Identify which cell holds the provided text, then report its (x, y) central coordinate. 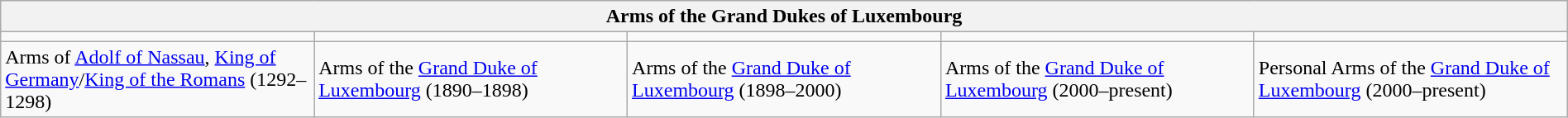
Arms of the Grand Duke of Luxembourg (1898–2000) (784, 79)
Arms of the Grand Duke of Luxembourg (2000–present) (1097, 79)
Personal Arms of the Grand Duke of Luxembourg (2000–present) (1411, 79)
Arms of Adolf of Nassau, King of Germany/King of the Romans (1292–1298) (157, 79)
Arms of the Grand Dukes of Luxembourg (784, 17)
Arms of the Grand Duke of Luxembourg (1890–1898) (471, 79)
